Detect which cell encompasses the target text, then output its (x, y) center coordinate. 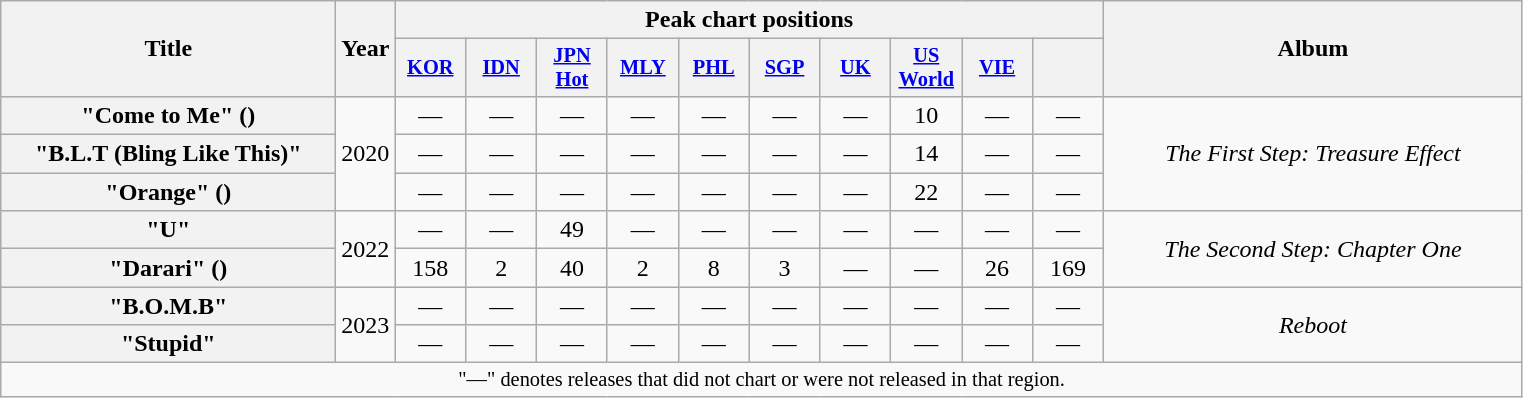
"B.O.M.B" (168, 306)
26 (998, 268)
"U" (168, 230)
"Come to Me" () (168, 115)
22 (926, 192)
USWorld (926, 68)
Reboot (1312, 325)
KOR (430, 68)
SGP (784, 68)
Title (168, 49)
UK (856, 68)
2023 (366, 325)
40 (572, 268)
Album (1312, 49)
"Stupid" (168, 344)
The Second Step: Chapter One (1312, 249)
"Darari" () (168, 268)
"—" denotes releases that did not chart or were not released in that region. (762, 380)
8 (714, 268)
2020 (366, 153)
2022 (366, 249)
"B.L.T (Bling Like This)" (168, 154)
14 (926, 154)
"Orange" () (168, 192)
VIE (998, 68)
10 (926, 115)
MLY (642, 68)
The First Step: Treasure Effect (1312, 153)
158 (430, 268)
3 (784, 268)
JPNHot (572, 68)
Peak chart positions (750, 20)
49 (572, 230)
Year (366, 49)
IDN (502, 68)
PHL (714, 68)
169 (1068, 268)
